From the cell containing the given text, extract its center point as (x, y) coordinate. 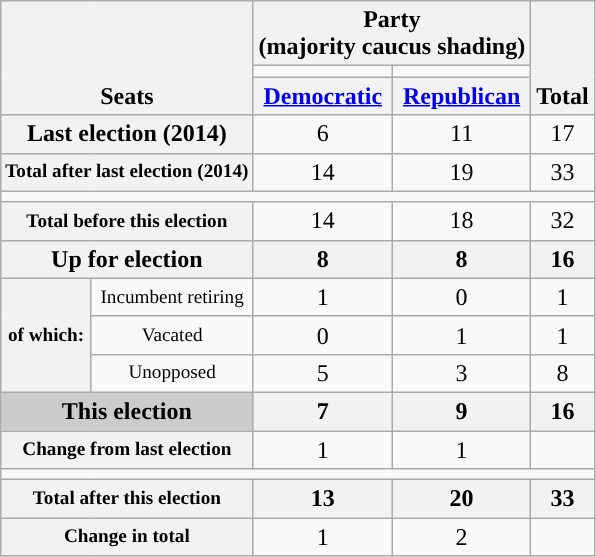
Democratic (323, 96)
Incumbent retiring (172, 297)
Party (majority caucus shading) (392, 34)
Last election (2014) (127, 134)
Vacated (172, 335)
Up for election (127, 259)
3 (461, 373)
13 (323, 499)
Unopposed (172, 373)
5 (323, 373)
This election (127, 411)
17 (563, 134)
Republican (461, 96)
Change from last election (127, 449)
19 (461, 172)
Change in total (127, 537)
6 (323, 134)
of which: (46, 335)
18 (461, 221)
Seats (127, 58)
20 (461, 499)
9 (461, 411)
11 (461, 134)
2 (461, 537)
Total (563, 58)
32 (563, 221)
7 (323, 411)
Total after this election (127, 499)
Total before this election (127, 221)
Total after last election (2014) (127, 172)
